Identify which cell holds the provided text, then report its [x, y] central coordinate. 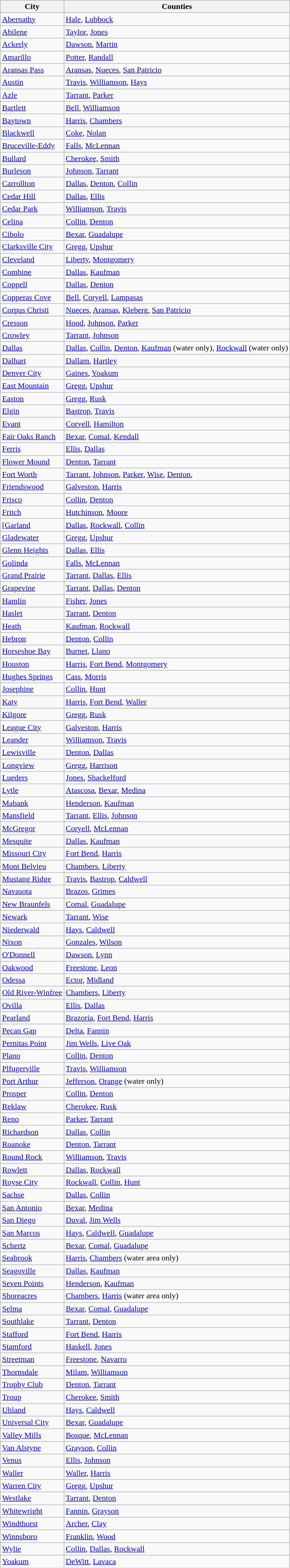
Coryell, Hamilton [177, 424]
Cherokee, Rusk [177, 1106]
Archer, Clay [177, 1523]
Travis, Bastrop, Caldwell [177, 879]
Jim Wells, Live Oak [177, 1043]
San Marcos [32, 1233]
San Antonio [32, 1208]
Dallas, Denton [177, 285]
Horseshoe Bay [32, 651]
Dallam, Hartley [177, 360]
Dawson, Lynn [177, 955]
Atascosa, Bexar, Medina [177, 790]
Combine [32, 272]
Fisher, Jones [177, 601]
San Diego [32, 1220]
Reno [32, 1119]
Valley Mills [32, 1435]
Universal City [32, 1423]
Newark [32, 917]
Taylor, Jones [177, 32]
Abilene [32, 32]
Abernathy [32, 19]
Coryell, McLennan [177, 828]
Denton, Collin [177, 639]
Schertz [32, 1245]
Dallas [32, 348]
Burnet, Llano [177, 651]
Seven Points [32, 1283]
Trophy Club [32, 1385]
Delta, Fannin [177, 1031]
Hale, Lubbock [177, 19]
Denton, Dallas [177, 752]
Liberty, Montgomery [177, 259]
Cleveland [32, 259]
Brazos, Grimes [177, 891]
Bexar, Medina [177, 1208]
Jefferson, Orange (water only) [177, 1081]
City [32, 7]
Oakwood [32, 968]
Lueders [32, 778]
Grapevine [32, 588]
Potter, Randall [177, 57]
Jones, Shackelford [177, 778]
Streetman [32, 1359]
Van Alstyne [32, 1448]
Shoreacres [32, 1296]
Glenn Heights [32, 550]
Copperas Cove [32, 297]
Hutchinson, Moore [177, 512]
Corpus Christi [32, 310]
Uhland [32, 1410]
Yoakum [32, 1561]
Denver City [32, 373]
Waller, Harris [177, 1473]
Stafford [32, 1334]
Kilgore [32, 714]
Freestone, Leon [177, 968]
Aransas Pass [32, 70]
Pernitas Point [32, 1043]
Nueces, Aransas, Kleberg, San Patricio [177, 310]
Baytown [32, 120]
Gaines, Yoakum [177, 373]
Dallas, Rockwall, Collin [177, 525]
Azle [32, 95]
O'Donnell [32, 955]
Warren City [32, 1486]
Fair Oaks Ranch [32, 436]
Ellis, Johnson [177, 1460]
Gonzales, Wilson [177, 942]
Kaufman, Rockwall [177, 626]
Friendswood [32, 487]
Dalhart [32, 360]
Hood, Johnson, Parker [177, 323]
Harris, Chambers (water area only) [177, 1258]
Bell, Coryell, Lampasas [177, 297]
Plano [32, 1056]
Bastrop, Travis [177, 411]
Westlake [32, 1498]
Amarillo [32, 57]
Richardson [32, 1132]
Gregg, Harrison [177, 765]
Katy [32, 702]
Bullard [32, 158]
Harris, Chambers [177, 120]
Ovilla [32, 1005]
Leander [32, 740]
Milam, Williamson [177, 1372]
Johnson, Tarrant [177, 171]
Missouri City [32, 854]
Pearland [32, 1018]
Cibolo [32, 234]
Ferris [32, 449]
Fannin, Grayson [177, 1511]
Hebron [32, 639]
Hughes Springs [32, 677]
Stamford [32, 1346]
Clarksville City [32, 247]
Wylie [32, 1549]
Tarrant, Wise [177, 917]
Elgin [32, 411]
Collin, Hunt [177, 689]
Rowlett [32, 1169]
East Mountain [32, 386]
Dallas, Denton, Collin [177, 184]
Bell, Williamson [177, 108]
Crowley [32, 335]
Seagoville [32, 1271]
Bexar, Comal, Kendall [177, 436]
Travis, Williamson [177, 1068]
Grand Prairie [32, 576]
Pecan Gap [32, 1031]
Southlake [32, 1321]
Mesquite [32, 841]
Dawson, Martin [177, 45]
Bruceville-Eddy [32, 145]
Mont Belvieu [32, 866]
Reklaw [32, 1106]
Houston [32, 664]
Grayson, Collin [177, 1448]
Rockwall, Collin, Hunt [177, 1182]
Franklin, Wood [177, 1536]
Waller [32, 1473]
Golinda [32, 563]
Mansfield [32, 816]
Lewisville [32, 752]
[Garland [32, 525]
Coke, Nolan [177, 133]
Mustang Ridge [32, 879]
Frisco [32, 500]
Travis, Williamson, Hays [177, 82]
Chambers, Harris (water area only) [177, 1296]
Burleson [32, 171]
Old River-Winfree [32, 993]
Gladewater [32, 537]
Tarrant, Johnson, Parker, Wise, Denton, [177, 474]
New Braunfels [32, 904]
Evant [32, 424]
Lytle [32, 790]
Windthorst [32, 1523]
Thornsdale [32, 1372]
Venus [32, 1460]
Carrollton [32, 184]
Royse City [32, 1182]
Roanoke [32, 1144]
Hays, Caldwell, Guadalupe [177, 1233]
Whitewright [32, 1511]
Comal, Guadalupe [177, 904]
Harris, Fort Bend, Montgomery [177, 664]
McGregor [32, 828]
Tarrant, Dallas, Denton [177, 588]
Seabrook [32, 1258]
Troup [32, 1397]
Ackerly [32, 45]
Aransas, Nueces, San Patricio [177, 70]
Coppell [32, 285]
Cresson [32, 323]
Prosper [32, 1094]
League City [32, 727]
Fort Worth [32, 474]
Niederwald [32, 929]
Cedar Hill [32, 196]
Cedar Park [32, 209]
Heath [32, 626]
Flower Mound [32, 462]
Navasota [32, 891]
Ector, Midland [177, 980]
Tarrant, Ellis, Johnson [177, 816]
Mabank [32, 803]
Haslet [32, 613]
Nixon [32, 942]
Hamlin [32, 601]
Blackwell [32, 133]
Odessa [32, 980]
Tarrant, Parker [177, 95]
Selma [32, 1309]
Cass, Morris [177, 677]
Haskell, Jones [177, 1346]
Celina [32, 222]
Josephine [32, 689]
Dallas, Rockwall [177, 1169]
Parker, Tarrant [177, 1119]
Austin [32, 82]
Tarrant, Dallas, Ellis [177, 576]
Bosque, McLennan [177, 1435]
DeWitt, Lavaca [177, 1561]
Longview [32, 765]
Brazoria, Fort Bend, Harris [177, 1018]
Plfugerville [32, 1068]
Dallas, Collin, Denton, Kaufman (water only), Rockwall (water only) [177, 348]
Fritch [32, 512]
Collin, Dallas, Rockwall [177, 1549]
Bartlett [32, 108]
Counties [177, 7]
Duval, Jim Wells [177, 1220]
Freestone, Navarro [177, 1359]
Sachse [32, 1195]
Tarrant, Johnson [177, 335]
Easton [32, 399]
Winnsboro [32, 1536]
Harris, Fort Bend, Waller [177, 702]
Port Arthur [32, 1081]
Round Rock [32, 1157]
